Return the (X, Y) coordinate for the center point of the cell that contains the specified text.  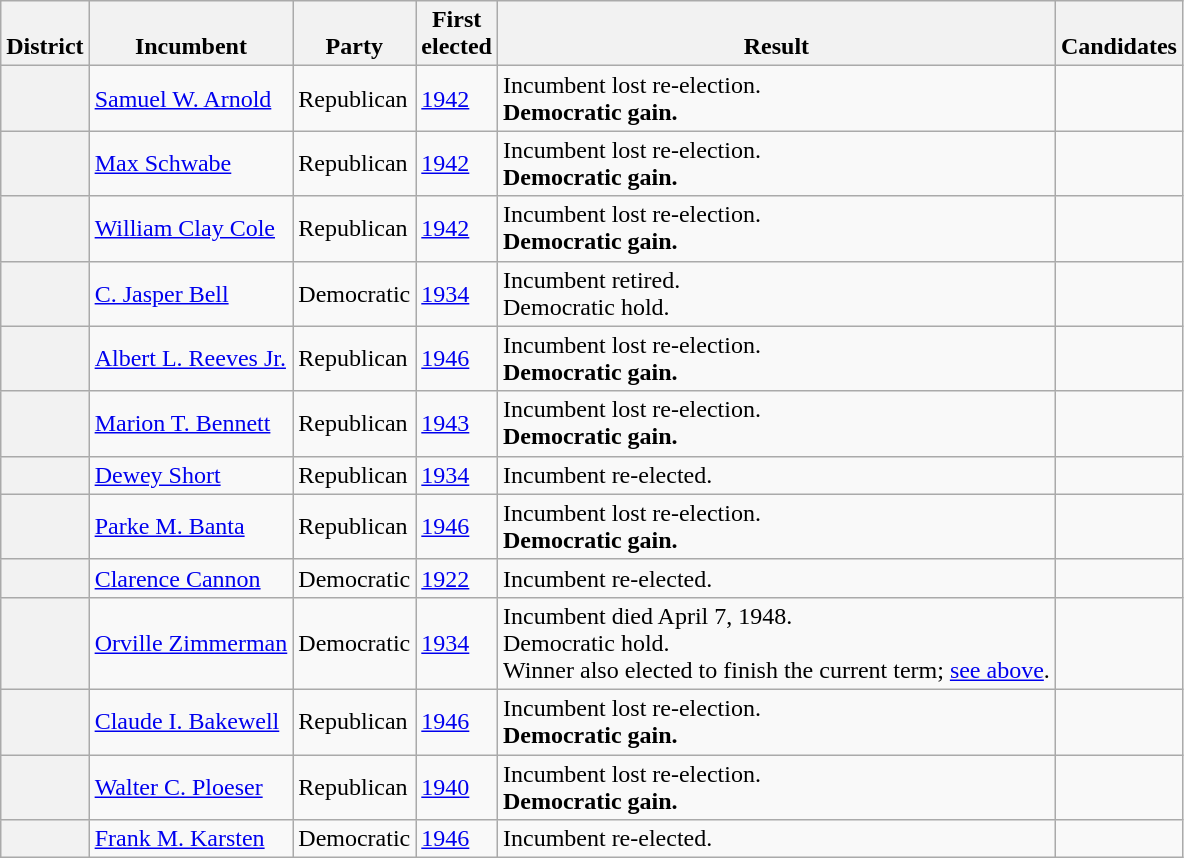
1943 (457, 424)
1940 (457, 786)
Incumbent died April 7, 1948.Democratic hold.Winner also elected to finish the current term; see above. (776, 643)
Result (776, 34)
Dewey Short (191, 475)
Clarence Cannon (191, 578)
Marion T. Bennett (191, 424)
1922 (457, 578)
Max Schwabe (191, 164)
Incumbent (191, 34)
Claude I. Bakewell (191, 722)
Parke M. Banta (191, 526)
Party (354, 34)
C. Jasper Bell (191, 294)
Firstelected (457, 34)
Orville Zimmerman (191, 643)
William Clay Cole (191, 228)
Incumbent retired.Democratic hold. (776, 294)
Frank M. Karsten (191, 839)
District (45, 34)
Candidates (1118, 34)
Walter C. Ploeser (191, 786)
Samuel W. Arnold (191, 98)
Albert L. Reeves Jr. (191, 358)
